Return the [x, y] coordinate for the center point of the cell that contains the specified text.  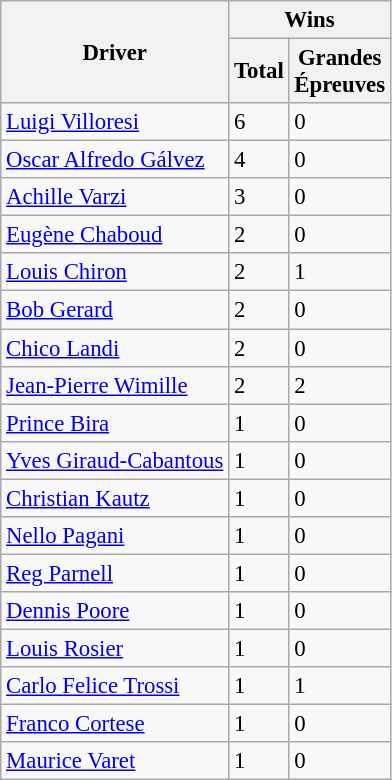
Jean-Pierre Wimille [115, 385]
Louis Chiron [115, 273]
Achille Varzi [115, 197]
Yves Giraud-Cabantous [115, 460]
Total [259, 72]
Luigi Villoresi [115, 122]
Maurice Varet [115, 761]
Prince Bira [115, 423]
Nello Pagani [115, 536]
4 [259, 160]
Driver [115, 52]
Oscar Alfredo Gálvez [115, 160]
Eugène Chaboud [115, 235]
Louis Rosier [115, 648]
Chico Landi [115, 348]
GrandesÉpreuves [340, 72]
Reg Parnell [115, 573]
6 [259, 122]
Franco Cortese [115, 724]
Wins [310, 20]
Bob Gerard [115, 310]
Carlo Felice Trossi [115, 686]
Dennis Poore [115, 611]
3 [259, 197]
Christian Kautz [115, 498]
